From the cell containing the given text, extract its center point as [x, y] coordinate. 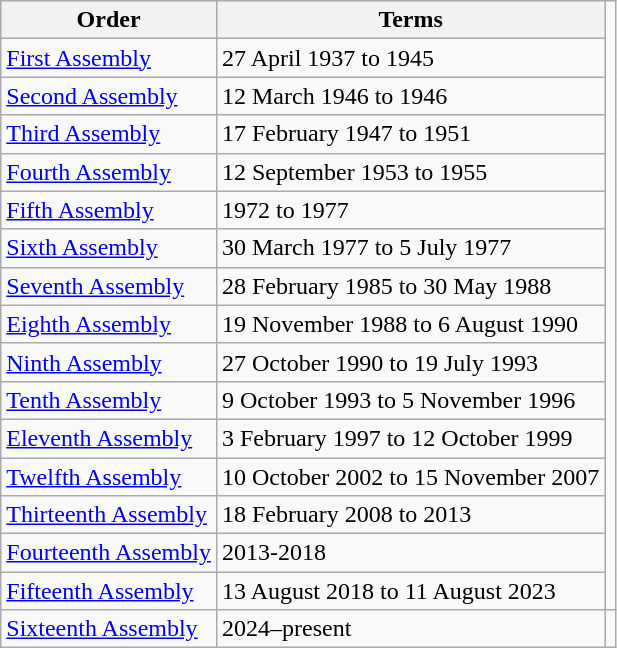
Thirteenth Assembly [109, 515]
Seventh Assembly [109, 286]
Fifteenth Assembly [109, 591]
12 September 1953 to 1955 [410, 172]
Fourteenth Assembly [109, 553]
19 November 1988 to 6 August 1990 [410, 324]
9 October 1993 to 5 November 1996 [410, 400]
Order [109, 20]
12 March 1946 to 1946 [410, 96]
27 October 1990 to 19 July 1993 [410, 362]
18 February 2008 to 2013 [410, 515]
28 February 1985 to 30 May 1988 [410, 286]
Twelfth Assembly [109, 477]
2024–present [410, 629]
27 April 1937 to 1945 [410, 58]
Second Assembly [109, 96]
Third Assembly [109, 134]
1972 to 1977 [410, 210]
Tenth Assembly [109, 400]
30 March 1977 to 5 July 1977 [410, 248]
Eighth Assembly [109, 324]
10 October 2002 to 15 November 2007 [410, 477]
Fourth Assembly [109, 172]
Sixth Assembly [109, 248]
First Assembly [109, 58]
Terms [410, 20]
17 February 1947 to 1951 [410, 134]
Fifth Assembly [109, 210]
13 August 2018 to 11 August 2023 [410, 591]
2013-2018 [410, 553]
3 February 1997 to 12 October 1999 [410, 438]
Ninth Assembly [109, 362]
Sixteenth Assembly [109, 629]
Eleventh Assembly [109, 438]
